Output the [x, y] coordinate of the center of the cell containing the given text.  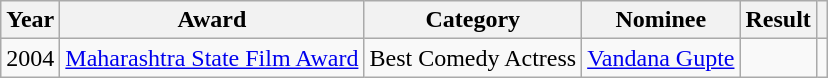
2004 [30, 58]
Best Comedy Actress [473, 58]
Award [212, 20]
Nominee [661, 20]
Result [778, 20]
Maharashtra State Film Award [212, 58]
Category [473, 20]
Vandana Gupte [661, 58]
Year [30, 20]
